Scan for the cell matching the given text and deliver its (x, y) coordinate at center. 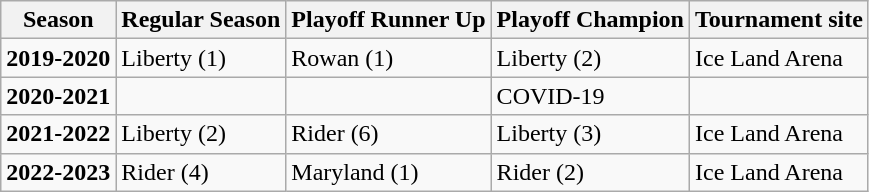
Rider (6) (388, 134)
Playoff Runner Up (388, 20)
Season (58, 20)
Rider (4) (201, 172)
2021-2022 (58, 134)
Liberty (3) (590, 134)
Rider (2) (590, 172)
Playoff Champion (590, 20)
2020-2021 (58, 96)
Liberty (1) (201, 58)
COVID-19 (590, 96)
2022-2023 (58, 172)
Rowan (1) (388, 58)
2019-2020 (58, 58)
Maryland (1) (388, 172)
Regular Season (201, 20)
Tournament site (780, 20)
